Identify which cell holds the provided text, then report its [X, Y] central coordinate. 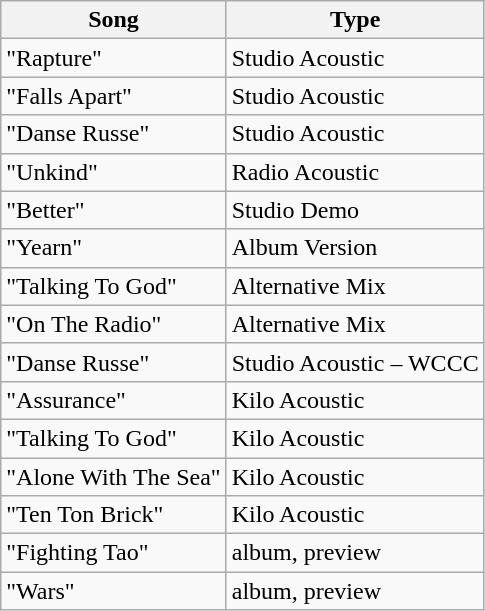
"Better" [114, 210]
"Unkind" [114, 172]
"On The Radio" [114, 324]
"Wars" [114, 591]
"Falls Apart" [114, 96]
Radio Acoustic [355, 172]
Type [355, 20]
Studio Acoustic – WCCC [355, 362]
Studio Demo [355, 210]
Song [114, 20]
"Ten Ton Brick" [114, 515]
Album Version [355, 248]
"Yearn" [114, 248]
"Assurance" [114, 400]
"Fighting Tao" [114, 553]
"Alone With The Sea" [114, 477]
"Rapture" [114, 58]
